Determine the [x, y] coordinate at the center of the cell enclosing the given text.  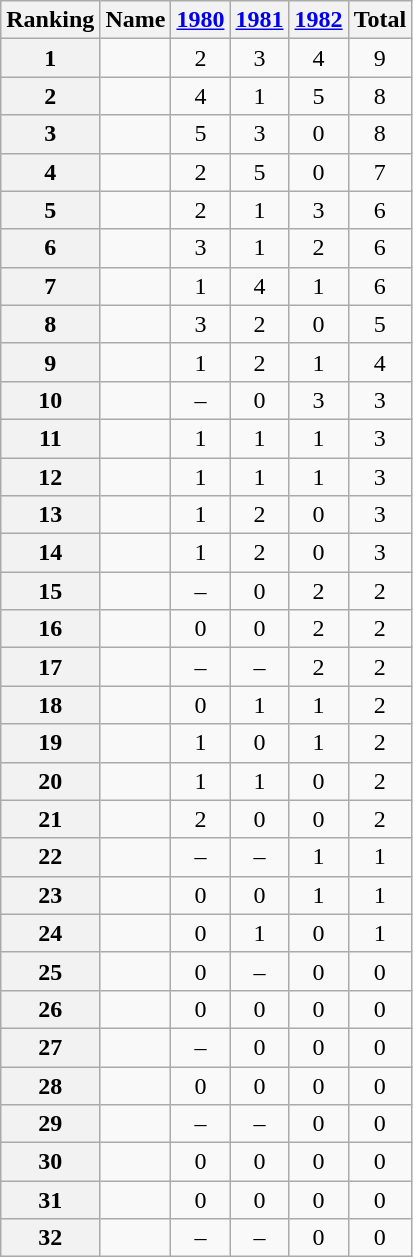
23 [50, 895]
30 [50, 1162]
16 [50, 629]
24 [50, 933]
32 [50, 1238]
1982 [318, 20]
1980 [200, 20]
28 [50, 1085]
27 [50, 1047]
21 [50, 819]
29 [50, 1124]
1981 [260, 20]
25 [50, 971]
26 [50, 1009]
Total [380, 20]
19 [50, 743]
22 [50, 857]
12 [50, 477]
11 [50, 438]
15 [50, 591]
17 [50, 667]
31 [50, 1200]
13 [50, 515]
Name [136, 20]
Ranking [50, 20]
20 [50, 781]
14 [50, 553]
10 [50, 400]
18 [50, 705]
